Find where the given text appears and provide that cell's center as [x, y] coordinate. 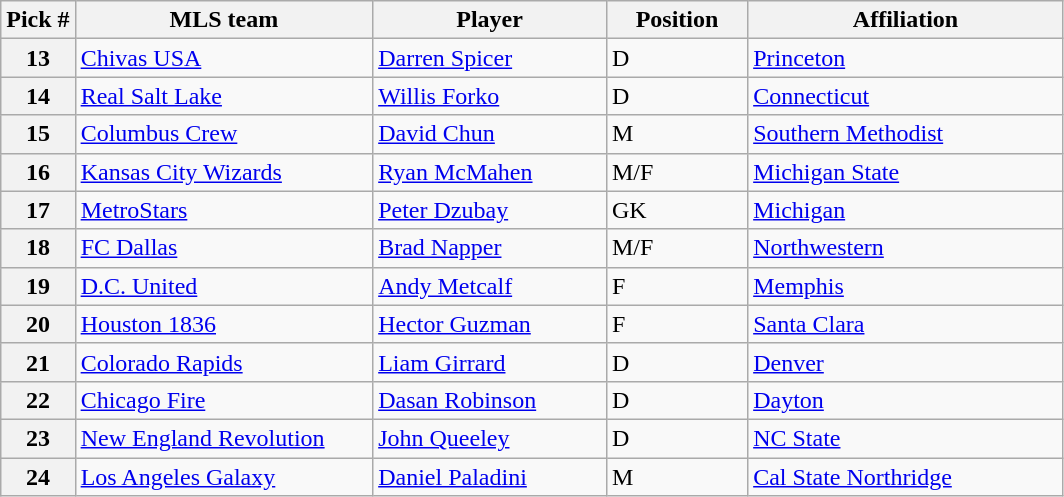
Andy Metcalf [490, 286]
Chicago Fire [224, 400]
Dayton [906, 400]
21 [38, 362]
FC Dallas [224, 248]
Santa Clara [906, 324]
16 [38, 172]
15 [38, 134]
Brad Napper [490, 248]
Peter Dzubay [490, 210]
Willis Forko [490, 96]
John Queeley [490, 438]
22 [38, 400]
New England Revolution [224, 438]
Michigan State [906, 172]
14 [38, 96]
Pick # [38, 20]
Ryan McMahen [490, 172]
NC State [906, 438]
19 [38, 286]
Los Angeles Galaxy [224, 477]
Dasan Robinson [490, 400]
Colorado Rapids [224, 362]
Memphis [906, 286]
Player [490, 20]
GK [676, 210]
Position [676, 20]
23 [38, 438]
Chivas USA [224, 58]
Houston 1836 [224, 324]
Liam Girrard [490, 362]
Darren Spicer [490, 58]
Southern Methodist [906, 134]
Denver [906, 362]
17 [38, 210]
MetroStars [224, 210]
Connecticut [906, 96]
24 [38, 477]
Cal State Northridge [906, 477]
18 [38, 248]
David Chun [490, 134]
MLS team [224, 20]
Affiliation [906, 20]
Michigan [906, 210]
Hector Guzman [490, 324]
Daniel Paladini [490, 477]
20 [38, 324]
13 [38, 58]
Columbus Crew [224, 134]
Real Salt Lake [224, 96]
Kansas City Wizards [224, 172]
Princeton [906, 58]
D.C. United [224, 286]
Northwestern [906, 248]
